Scan for the cell matching the given text and deliver its [x, y] coordinate at center. 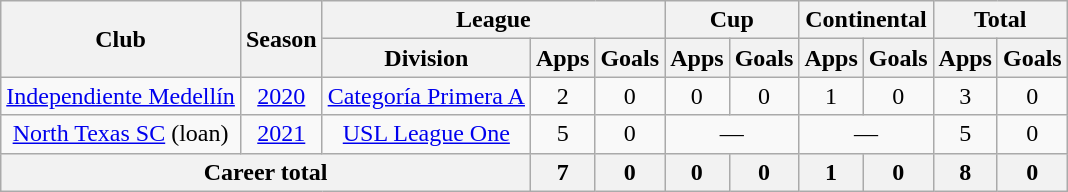
2021 [281, 134]
Total [1000, 20]
Career total [266, 172]
Club [121, 39]
3 [965, 96]
USL League One [426, 134]
Independiente Medellín [121, 96]
Cup [732, 20]
Season [281, 39]
7 [562, 172]
North Texas SC (loan) [121, 134]
League [494, 20]
Division [426, 58]
2020 [281, 96]
Continental [866, 20]
2 [562, 96]
8 [965, 172]
Categoría Primera A [426, 96]
